Locate the cell with the specified text and output its [x, y] center coordinate. 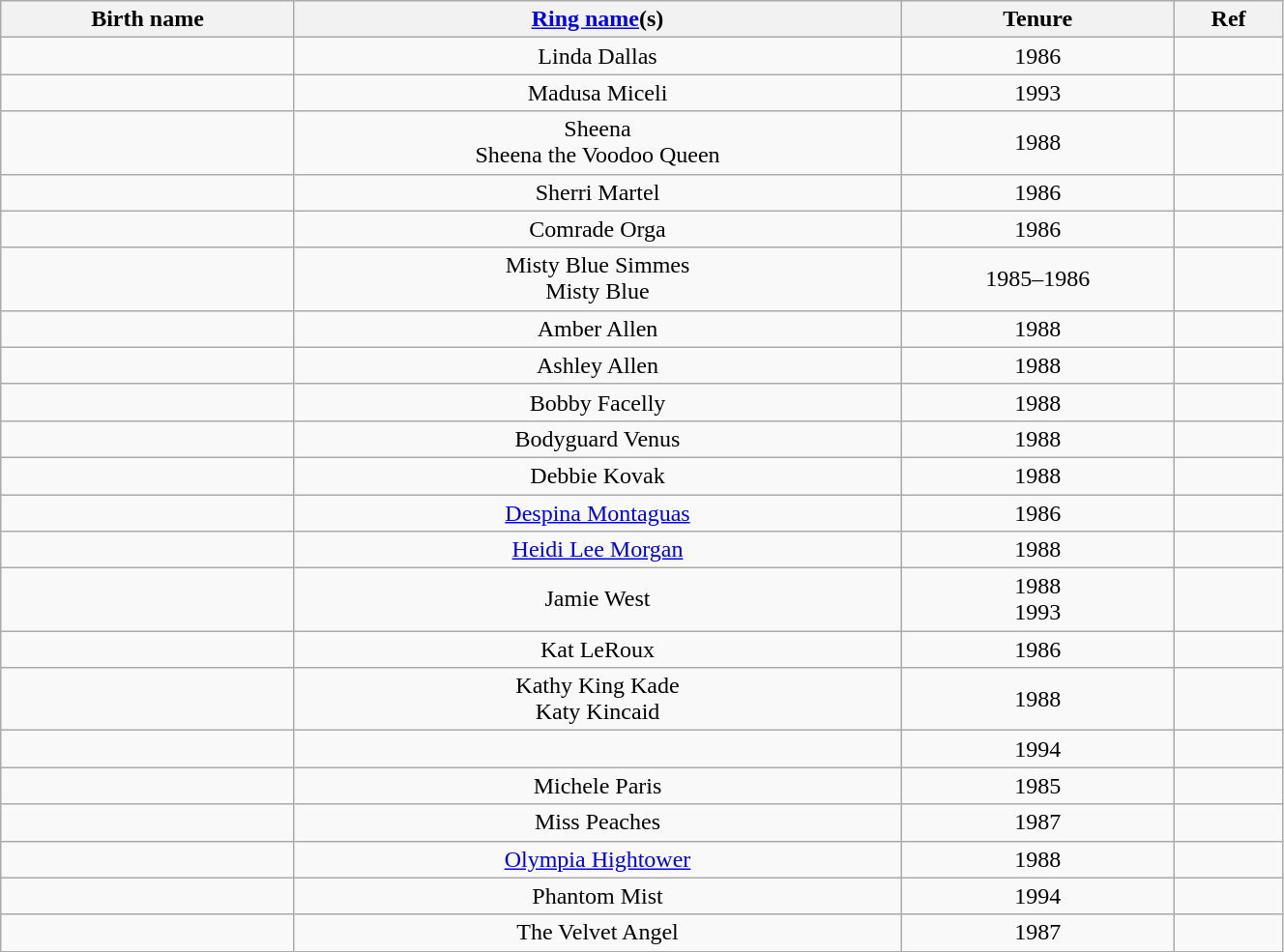
Ashley Allen [598, 365]
Michele Paris [598, 786]
Olympia Hightower [598, 859]
Sherri Martel [598, 192]
Linda Dallas [598, 56]
Birth name [147, 19]
Comrade Orga [598, 229]
Bobby Facelly [598, 402]
Jamie West [598, 599]
The Velvet Angel [598, 933]
Despina Montaguas [598, 513]
Bodyguard Venus [598, 439]
1993 [1038, 93]
Ring name(s) [598, 19]
Phantom Mist [598, 896]
Heidi Lee Morgan [598, 550]
Ref [1229, 19]
1985 [1038, 786]
Misty Blue SimmesMisty Blue [598, 278]
19881993 [1038, 599]
Madusa Miceli [598, 93]
1985–1986 [1038, 278]
Amber Allen [598, 329]
Kathy King KadeKaty Kincaid [598, 700]
Tenure [1038, 19]
Miss Peaches [598, 822]
Debbie Kovak [598, 476]
Kat LeRoux [598, 649]
SheenaSheena the Voodoo Queen [598, 143]
